For the text-containing cell, return its midpoint in (x, y) coordinate format. 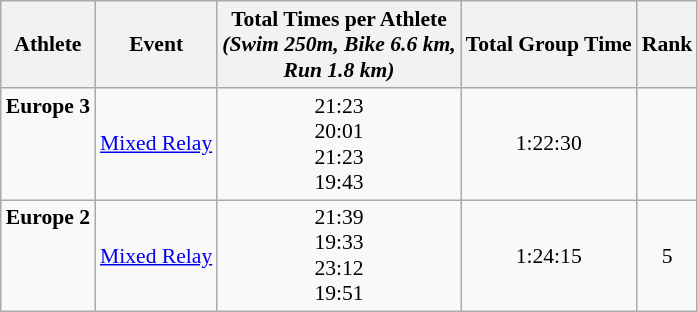
5 (668, 256)
Event (156, 44)
Athlete (48, 44)
Rank (668, 44)
Europe 3 (48, 144)
21:3919:3323:1219:51 (338, 256)
1:24:15 (549, 256)
Total Group Time (549, 44)
21:2320:0121:2319:43 (338, 144)
Europe 2 (48, 256)
1:22:30 (549, 144)
Total Times per Athlete (Swim 250m, Bike 6.6 km, Run 1.8 km) (338, 44)
